From the cell containing the given text, extract its center point as (X, Y) coordinate. 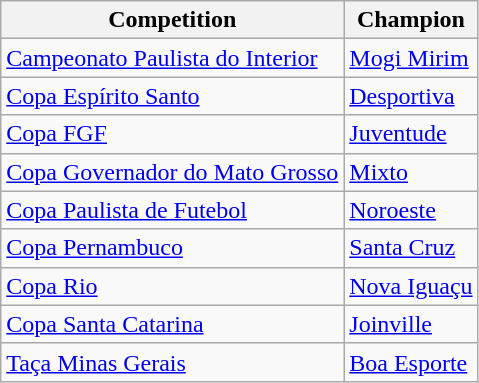
Joinville (411, 324)
Santa Cruz (411, 248)
Juventude (411, 134)
Copa Pernambuco (172, 248)
Boa Esporte (411, 362)
Copa Paulista de Futebol (172, 210)
Taça Minas Gerais (172, 362)
Champion (411, 20)
Competition (172, 20)
Copa Governador do Mato Grosso (172, 172)
Copa Santa Catarina (172, 324)
Nova Iguaçu (411, 286)
Desportiva (411, 96)
Noroeste (411, 210)
Copa Espírito Santo (172, 96)
Mixto (411, 172)
Campeonato Paulista do Interior (172, 58)
Copa FGF (172, 134)
Copa Rio (172, 286)
Mogi Mirim (411, 58)
